Detect which cell encompasses the target text, then output its [x, y] center coordinate. 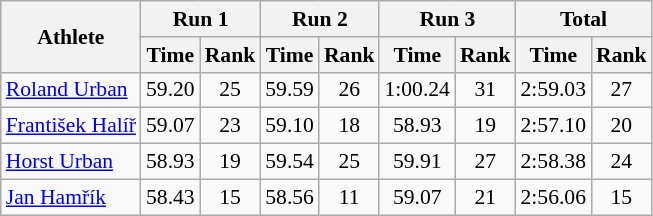
59.20 [170, 90]
20 [622, 126]
Athlete [71, 36]
24 [622, 162]
59.10 [290, 126]
František Halíř [71, 126]
18 [350, 126]
Run 1 [200, 19]
Run 3 [447, 19]
31 [486, 90]
Horst Urban [71, 162]
26 [350, 90]
2:59.03 [554, 90]
2:57.10 [554, 126]
59.91 [416, 162]
1:00.24 [416, 90]
Roland Urban [71, 90]
23 [230, 126]
58.56 [290, 197]
2:58.38 [554, 162]
Run 2 [320, 19]
Jan Hamřík [71, 197]
2:56.06 [554, 197]
21 [486, 197]
58.43 [170, 197]
59.59 [290, 90]
11 [350, 197]
59.54 [290, 162]
Total [584, 19]
